Search for the cell housing the specified text and yield its [x, y] center coordinate. 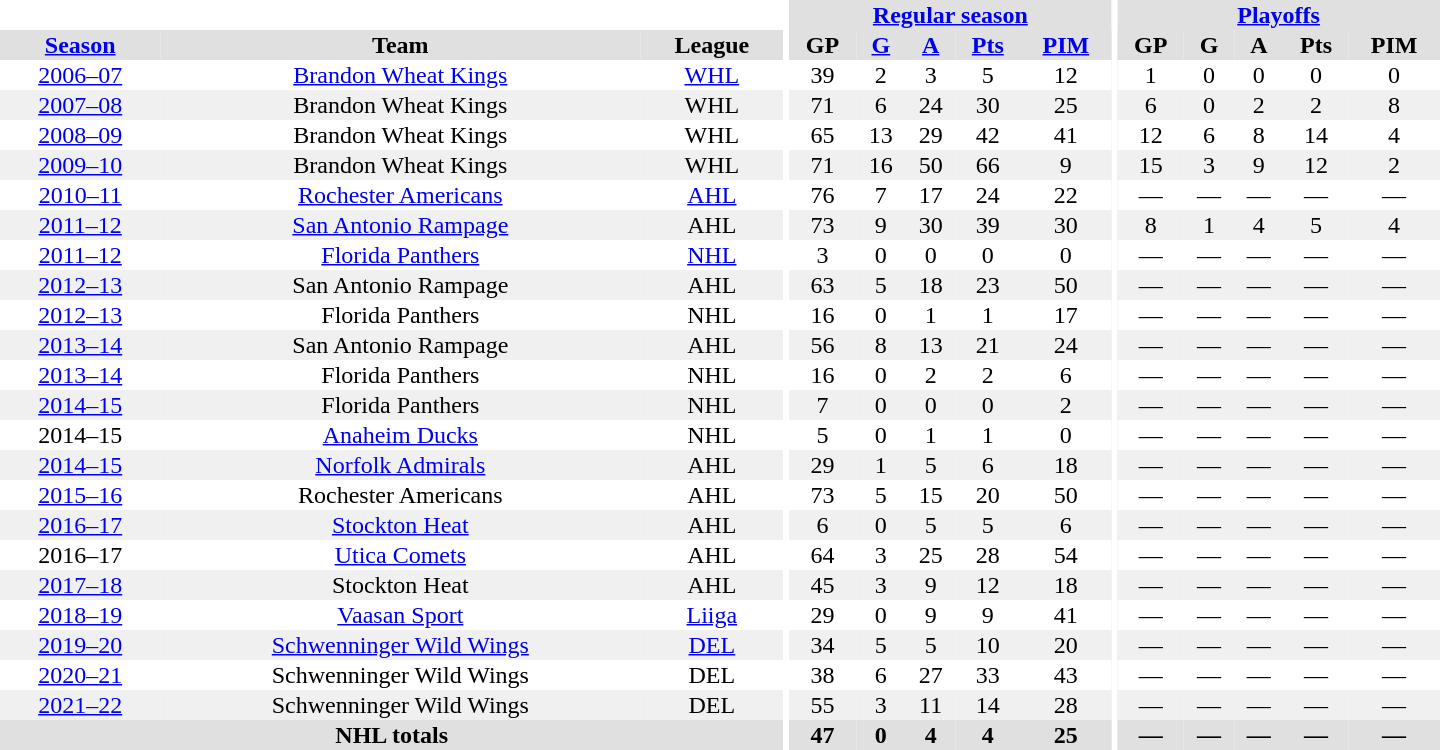
66 [988, 165]
33 [988, 675]
55 [822, 705]
2020–21 [80, 675]
Norfolk Admirals [400, 465]
2010–11 [80, 195]
56 [822, 345]
63 [822, 285]
Team [400, 45]
2009–10 [80, 165]
42 [988, 135]
54 [1066, 555]
Liiga [712, 615]
Regular season [950, 15]
64 [822, 555]
38 [822, 675]
10 [988, 645]
2006–07 [80, 75]
21 [988, 345]
Season [80, 45]
Vaasan Sport [400, 615]
43 [1066, 675]
45 [822, 585]
23 [988, 285]
2015–16 [80, 495]
Utica Comets [400, 555]
27 [931, 675]
2017–18 [80, 585]
2018–19 [80, 615]
2021–22 [80, 705]
2007–08 [80, 105]
76 [822, 195]
League [712, 45]
Playoffs [1278, 15]
2008–09 [80, 135]
47 [822, 735]
22 [1066, 195]
NHL totals [392, 735]
2019–20 [80, 645]
Anaheim Ducks [400, 435]
34 [822, 645]
11 [931, 705]
65 [822, 135]
